For the text-containing cell, return its midpoint in [X, Y] coordinate format. 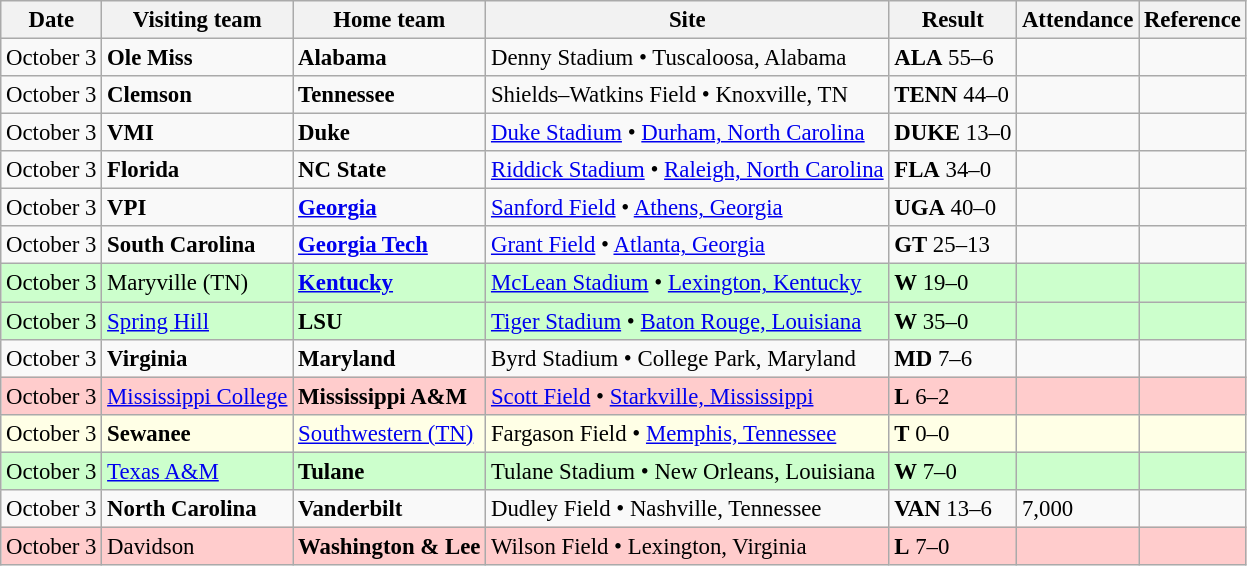
Site [688, 20]
Washington & Lee [390, 546]
Shields–Watkins Field • Knoxville, TN [688, 95]
VMI [198, 133]
Georgia [390, 208]
Spring Hill [198, 321]
DUKE 13–0 [953, 133]
L 7–0 [953, 546]
Kentucky [390, 283]
Tulane [390, 471]
Mississippi A&M [390, 396]
VPI [198, 208]
Grant Field • Atlanta, Georgia [688, 245]
South Carolina [198, 245]
Duke Stadium • Durham, North Carolina [688, 133]
Southwestern (TN) [390, 433]
Alabama [390, 58]
NC State [390, 170]
W 35–0 [953, 321]
Home team [390, 20]
Virginia [198, 358]
Riddick Stadium • Raleigh, North Carolina [688, 170]
Ole Miss [198, 58]
Attendance [1078, 20]
Maryland [390, 358]
Maryville (TN) [198, 283]
Clemson [198, 95]
Scott Field • Starkville, Mississippi [688, 396]
Duke [390, 133]
LSU [390, 321]
TENN 44–0 [953, 95]
Date [52, 20]
MD 7–6 [953, 358]
Georgia Tech [390, 245]
W 7–0 [953, 471]
Result [953, 20]
Sewanee [198, 433]
McLean Stadium • Lexington, Kentucky [688, 283]
Sanford Field • Athens, Georgia [688, 208]
Denny Stadium • Tuscaloosa, Alabama [688, 58]
Texas A&M [198, 471]
Florida [198, 170]
Wilson Field • Lexington, Virginia [688, 546]
Tennessee [390, 95]
L 6–2 [953, 396]
North Carolina [198, 509]
FLA 34–0 [953, 170]
Byrd Stadium • College Park, Maryland [688, 358]
UGA 40–0 [953, 208]
Mississippi College [198, 396]
Reference [1193, 20]
7,000 [1078, 509]
Tiger Stadium • Baton Rouge, Louisiana [688, 321]
Davidson [198, 546]
ALA 55–6 [953, 58]
Tulane Stadium • New Orleans, Louisiana [688, 471]
GT 25–13 [953, 245]
Dudley Field • Nashville, Tennessee [688, 509]
W 19–0 [953, 283]
T 0–0 [953, 433]
Visiting team [198, 20]
VAN 13–6 [953, 509]
Vanderbilt [390, 509]
Fargason Field • Memphis, Tennessee [688, 433]
